Extract the [x, y] coordinate from the center of the cell holding the provided text.  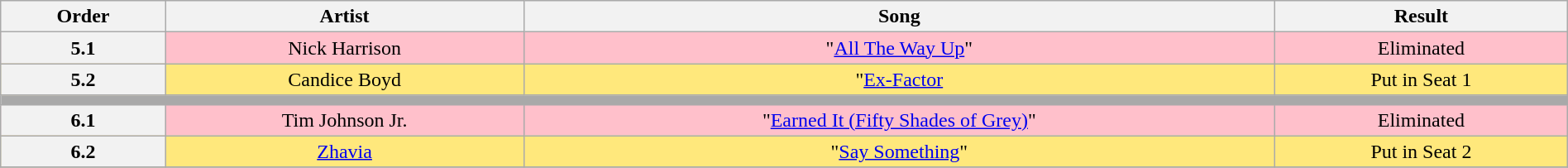
"Ex-Factor [900, 79]
Tim Johnson Jr. [344, 120]
Order [83, 17]
6.2 [83, 151]
5.2 [83, 79]
Song [900, 17]
6.1 [83, 120]
5.1 [83, 48]
Nick Harrison [344, 48]
Put in Seat 2 [1422, 151]
Result [1422, 17]
Zhavia [344, 151]
Candice Boyd [344, 79]
"Earned It (Fifty Shades of Grey)" [900, 120]
"All The Way Up" [900, 48]
Put in Seat 1 [1422, 79]
Artist [344, 17]
"Say Something" [900, 151]
